For the text-containing cell, return its midpoint in [X, Y] coordinate format. 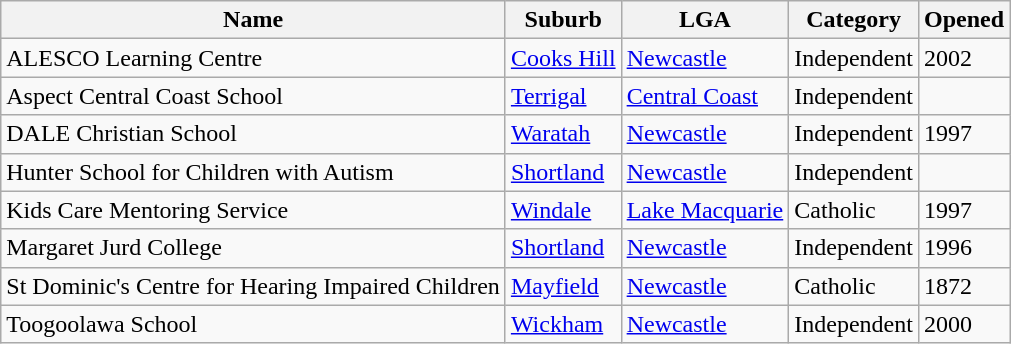
Hunter School for Children with Autism [254, 172]
Category [854, 20]
Toogoolawa School [254, 324]
Waratah [563, 134]
2000 [964, 324]
ALESCO Learning Centre [254, 58]
1872 [964, 286]
Margaret Jurd College [254, 248]
Name [254, 20]
Windale [563, 210]
Kids Care Mentoring Service [254, 210]
St Dominic's Centre for Hearing Impaired Children [254, 286]
2002 [964, 58]
Suburb [563, 20]
Aspect Central Coast School [254, 96]
Cooks Hill [563, 58]
LGA [705, 20]
Lake Macquarie [705, 210]
DALE Christian School [254, 134]
Opened [964, 20]
Mayfield [563, 286]
Central Coast [705, 96]
1996 [964, 248]
Wickham [563, 324]
Terrigal [563, 96]
